Pinpoint the cell where the given text exists, returning its [x, y] midpoint coordinate. 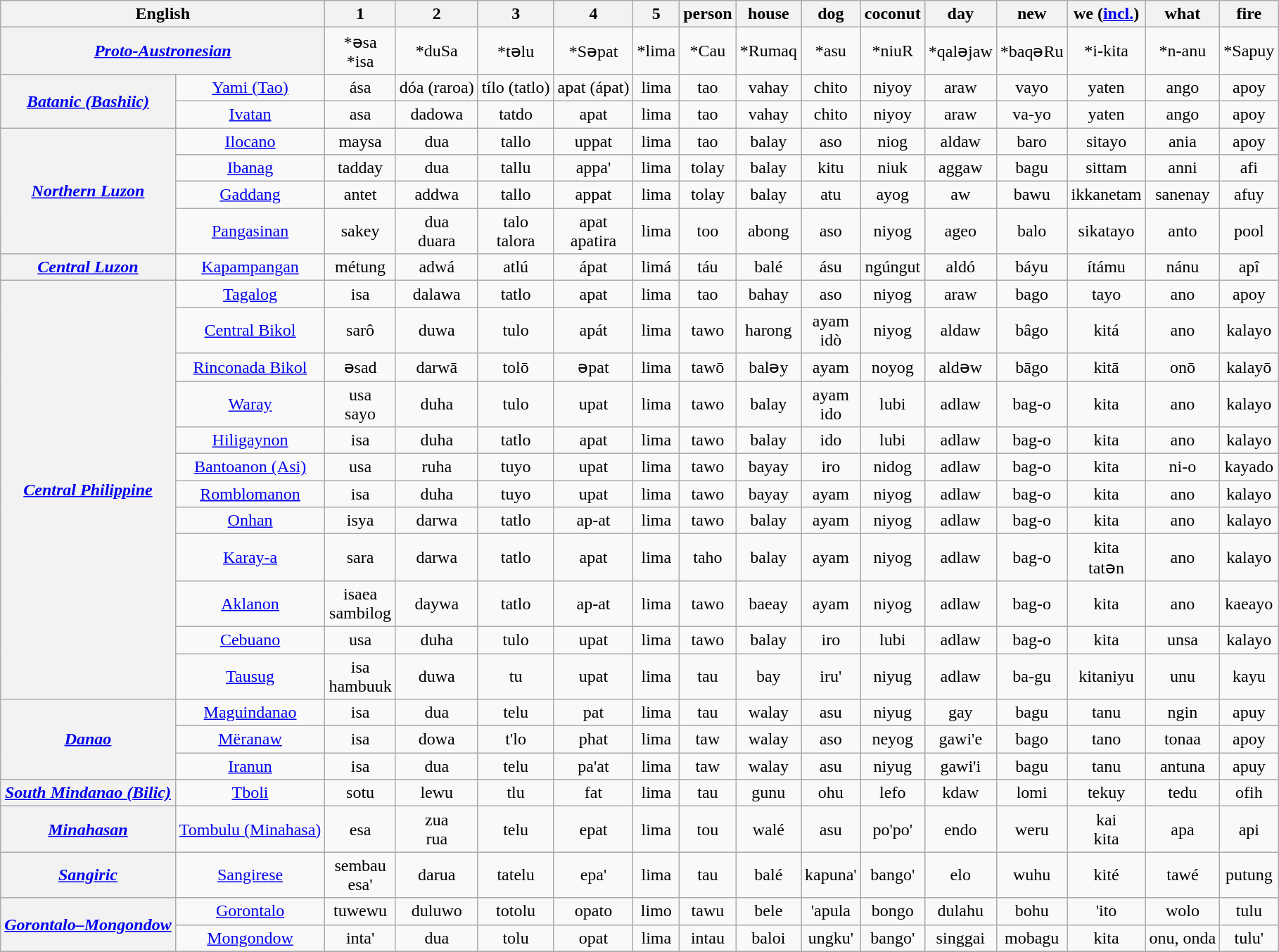
appa' [594, 168]
putung [1249, 875]
2 [436, 14]
Karay-a [250, 557]
dulahu [960, 911]
*Rumaq [768, 51]
kai kita [1106, 829]
kdaw [960, 793]
Mëranaw [250, 740]
tallu [516, 168]
abong [768, 231]
totolu [516, 911]
lewu [436, 793]
Gaddang [250, 195]
sotu [360, 793]
too [708, 231]
Mongondow [250, 938]
Tombulu (Minahasa) [250, 829]
sanenay [1183, 195]
kalayō [1249, 367]
unu [1183, 675]
zua rua [436, 829]
niuk [892, 168]
esa [360, 829]
gawi'e [960, 740]
what [1183, 14]
unsa [1183, 640]
iru' [830, 675]
balo [1031, 231]
antet [360, 195]
*Cau [708, 51]
usa sayo [360, 404]
dog [830, 14]
pat [594, 713]
day [960, 14]
tatdo [516, 114]
kapuna' [830, 875]
ni-o [1183, 467]
baro [1031, 141]
kayu [1249, 675]
ba-gu [1031, 675]
niog [892, 141]
tawu [708, 911]
tlu [516, 793]
inta' [360, 938]
bohu [1031, 911]
Kapampangan [250, 267]
gay [960, 713]
sakey [360, 231]
Northern Luzon [88, 191]
kité [1106, 875]
new [1031, 14]
ofih [1249, 793]
Tagalog [250, 294]
fire [1249, 14]
lefo [892, 793]
ngúngut [892, 267]
tatelu [516, 875]
bāgo [1031, 367]
bele [768, 911]
kaeayo [1249, 604]
apat (ápat) [594, 87]
dua duara [436, 231]
Cebuano [250, 640]
wuhu [1031, 875]
Maguindanao [250, 713]
Iranun [250, 766]
pa'at [594, 766]
atlú [516, 267]
Gorontalo [250, 911]
Romblomanon [250, 494]
*Səpat [594, 51]
sembau esa' [360, 875]
'apula [830, 911]
epa' [594, 875]
neyog [892, 740]
tano [1106, 740]
Minahasan [88, 829]
sikatayo [1106, 231]
dalawa [436, 294]
bay [768, 675]
baeay [768, 604]
daywa [436, 604]
noyog [892, 367]
*əsa*isa [360, 51]
English [163, 14]
ayam idò [830, 331]
duluwo [436, 911]
*Sapuy [1249, 51]
kitā [1106, 367]
ageo [960, 231]
apat apatira [594, 231]
Waray [250, 404]
vayo [1031, 87]
ido [830, 440]
aw [960, 195]
va-yo [1031, 114]
baləy [768, 367]
apa [1183, 829]
epat [594, 829]
weru [1031, 829]
baloi [768, 938]
aldó [960, 267]
*lima [656, 51]
bawu [1031, 195]
taho [708, 557]
Central Philippine [88, 490]
táu [708, 267]
pool [1249, 231]
Rinconada Bikol [250, 367]
ása [360, 87]
opato [594, 911]
isya [360, 521]
gawi'i [960, 766]
dóa (raroa) [436, 87]
isaea sambilog [360, 604]
Sangirese [250, 875]
*təlu [516, 51]
*niuR [892, 51]
addwa [436, 195]
mobagu [1031, 938]
Yami (Tao) [250, 87]
tekuy [1106, 793]
Tausug [250, 675]
kitá [1106, 331]
tawō [708, 367]
endo [960, 829]
ohu [830, 793]
house [768, 14]
darwā [436, 367]
person [708, 14]
dowa [436, 740]
Bantoanon (Asi) [250, 467]
tílo (tatlo) [516, 87]
sara [360, 557]
Danao [88, 740]
tawé [1183, 875]
lomi [1031, 793]
anni [1183, 168]
South Mindanao (Bilic) [88, 793]
4 [594, 14]
tedu [1183, 793]
isa hambuuk [360, 675]
t'lo [516, 740]
Tboli [250, 793]
aggaw [960, 168]
appat [594, 195]
tolō [516, 367]
dadowa [436, 114]
wolo [1183, 911]
tolu [516, 938]
singgai [960, 938]
limá [656, 267]
po'po' [892, 829]
*i-kita [1106, 51]
Onhan [250, 521]
phat [594, 740]
kayado [1249, 467]
əsad [360, 367]
uppat [594, 141]
harong [768, 331]
Ivatan [250, 114]
Central Luzon [88, 267]
Central Bikol [250, 331]
antuna [1183, 766]
ítámu [1106, 267]
*n-anu [1183, 51]
gunu [768, 793]
*duSa [436, 51]
tadday [360, 168]
fat [594, 793]
sittam [1106, 168]
'ito [1106, 911]
ayog [892, 195]
*asu [830, 51]
*baqəRu [1031, 51]
ania [1183, 141]
métung [360, 267]
kitaniyu [1106, 675]
tuwewu [360, 911]
maysa [360, 141]
Ilocano [250, 141]
afi [1249, 168]
kitu [830, 168]
adwá [436, 267]
anto [1183, 231]
talo talora [516, 231]
intau [708, 938]
ngin [1183, 713]
Pangasinan [250, 231]
Hiligaynon [250, 440]
Aklanon [250, 604]
asa [360, 114]
darua [436, 875]
onō [1183, 367]
tonaa [1183, 740]
Ibanag [250, 168]
we (incl.) [1106, 14]
ayam ido [830, 404]
*qaləjaw [960, 51]
bahay [768, 294]
Sangiric [88, 875]
apát [594, 331]
əpat [594, 367]
coconut [892, 14]
bâgo [1031, 331]
limo [656, 911]
atu [830, 195]
ikkanetam [1106, 195]
ásu [830, 267]
ruha [436, 467]
apî [1249, 267]
Gorontalo–Mongondow [88, 925]
tou [708, 829]
nidog [892, 467]
sitayo [1106, 141]
elo [960, 875]
kita tatən [1106, 557]
ungku' [830, 938]
aldəw [960, 367]
5 [656, 14]
opat [594, 938]
tulu [1249, 911]
nánu [1183, 267]
tayo [1106, 294]
1 [360, 14]
sarô [360, 331]
Proto-Austronesian [163, 51]
3 [516, 14]
walé [768, 829]
afuy [1249, 195]
tulu' [1249, 938]
báyu [1031, 267]
tu [516, 675]
api [1249, 829]
onu, onda [1183, 938]
ápat [594, 267]
bongo [892, 911]
Batanic (Bashiic) [88, 101]
